Search for the cell housing the specified text and yield its [x, y] center coordinate. 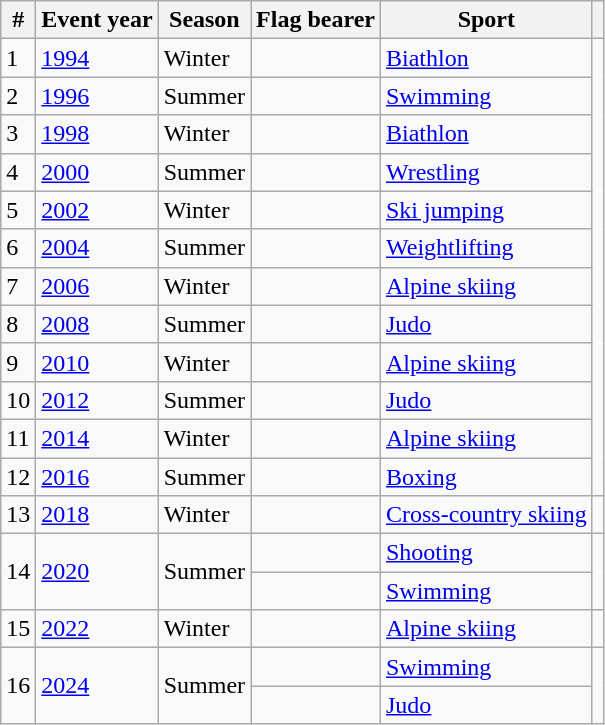
Season [204, 20]
2008 [97, 324]
2 [18, 96]
2018 [97, 515]
15 [18, 629]
2004 [97, 248]
9 [18, 362]
8 [18, 324]
Boxing [486, 477]
12 [18, 477]
Ski jumping [486, 210]
Weightlifting [486, 248]
1 [18, 58]
1994 [97, 58]
1998 [97, 134]
6 [18, 248]
Event year [97, 20]
11 [18, 438]
2002 [97, 210]
16 [18, 686]
14 [18, 572]
2020 [97, 572]
2010 [97, 362]
4 [18, 172]
2000 [97, 172]
Wrestling [486, 172]
2006 [97, 286]
3 [18, 134]
2022 [97, 629]
Sport [486, 20]
7 [18, 286]
Cross-country skiing [486, 515]
2016 [97, 477]
13 [18, 515]
Shooting [486, 553]
Flag bearer [316, 20]
1996 [97, 96]
# [18, 20]
5 [18, 210]
2012 [97, 400]
2024 [97, 686]
2014 [97, 438]
10 [18, 400]
